Pinpoint the cell where the given text exists, returning its [x, y] midpoint coordinate. 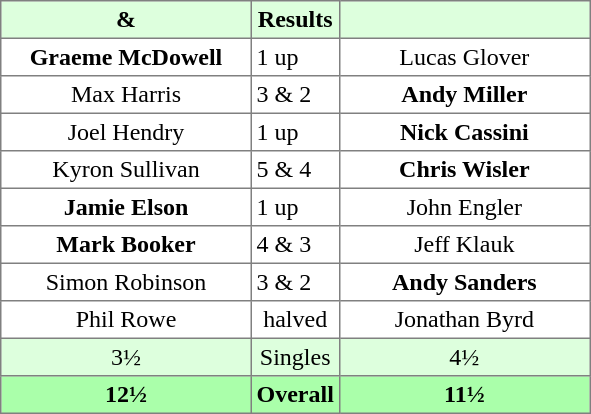
Jonathan Byrd [464, 320]
Jamie Elson [126, 207]
3½ [126, 357]
Overall [295, 395]
Graeme McDowell [126, 57]
Andy Sanders [464, 282]
12½ [126, 395]
& [126, 20]
Lucas Glover [464, 57]
Phil Rowe [126, 320]
Results [295, 20]
Andy Miller [464, 95]
4½ [464, 357]
Singles [295, 357]
Mark Booker [126, 245]
Chris Wisler [464, 170]
4 & 3 [295, 245]
Jeff Klauk [464, 245]
5 & 4 [295, 170]
Max Harris [126, 95]
John Engler [464, 207]
Simon Robinson [126, 282]
Kyron Sullivan [126, 170]
Nick Cassini [464, 132]
halved [295, 320]
11½ [464, 395]
Joel Hendry [126, 132]
